Find where the given text appears and provide that cell's center as [x, y] coordinate. 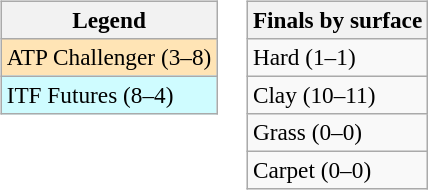
Grass (0–0) [337, 133]
Clay (10–11) [337, 95]
Carpet (0–0) [337, 171]
Hard (1–1) [337, 57]
ATP Challenger (3–8) [108, 57]
Finals by surface [337, 20]
Legend [108, 20]
ITF Futures (8–4) [108, 95]
